Capture the cell that displays the provided text and extract its [X, Y] central coordinate. 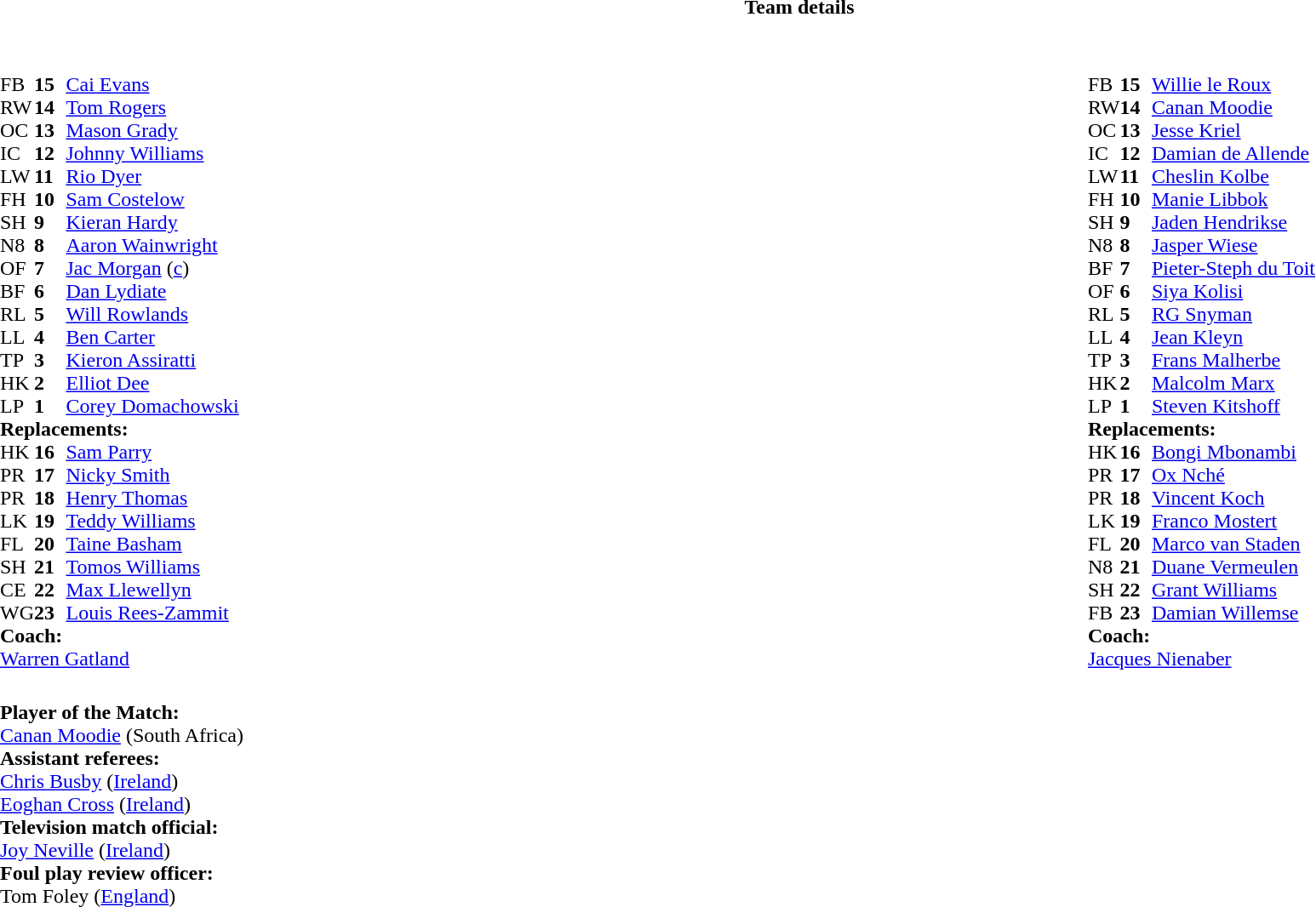
Steven Kitshoff [1233, 407]
Franco Mostert [1233, 521]
Warren Gatland [119, 659]
Rio Dyer [152, 177]
Willie le Roux [1233, 85]
Damian de Allende [1233, 153]
Jaden Hendrikse [1233, 223]
Jac Morgan (c) [152, 269]
Malcolm Marx [1233, 383]
Grant Williams [1233, 590]
Manie Libbok [1233, 199]
Will Rowlands [152, 315]
Tom Rogers [152, 107]
Jacques Nienaber [1202, 659]
Teddy Williams [152, 521]
Henry Thomas [152, 499]
Pieter-Steph du Toit [1233, 269]
Sam Parry [152, 453]
Siya Kolisi [1233, 291]
Tomos Williams [152, 567]
Damian Willemse [1233, 613]
Johnny Williams [152, 153]
Jesse Kriel [1233, 131]
Elliot Dee [152, 383]
Nicky Smith [152, 475]
Louis Rees-Zammit [152, 613]
CE [17, 590]
Taine Basham [152, 545]
Mason Grady [152, 131]
Kieran Hardy [152, 223]
Jean Kleyn [1233, 337]
RG Snyman [1233, 315]
Kieron Assiratti [152, 361]
Ben Carter [152, 337]
Sam Costelow [152, 199]
Marco van Staden [1233, 545]
Ox Nché [1233, 475]
Canan Moodie [1233, 107]
Aaron Wainwright [152, 245]
Frans Malherbe [1233, 361]
Max Llewellyn [152, 590]
Cheslin Kolbe [1233, 177]
Vincent Koch [1233, 499]
Bongi Mbonambi [1233, 453]
Duane Vermeulen [1233, 567]
Corey Domachowski [152, 407]
WG [17, 613]
Cai Evans [152, 85]
Dan Lydiate [152, 291]
Jasper Wiese [1233, 245]
